Return [X, Y] of the center of cell containing provided text 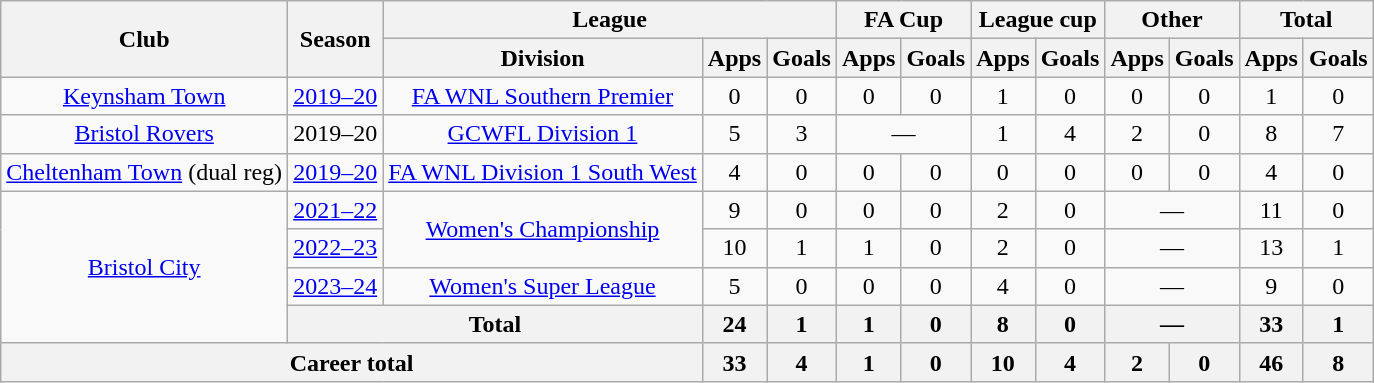
Bristol Rovers [144, 134]
Bristol City [144, 267]
2023–24 [336, 286]
24 [734, 324]
Keynsham Town [144, 96]
13 [1271, 248]
Women's Super League [543, 286]
7 [1338, 134]
11 [1271, 210]
League [610, 20]
Season [336, 39]
Cheltenham Town (dual reg) [144, 172]
2022–23 [336, 248]
FA Cup [903, 20]
Women's Championship [543, 229]
46 [1271, 362]
FA WNL Division 1 South West [543, 172]
Other [1172, 20]
2021–22 [336, 210]
Club [144, 39]
3 [802, 134]
Division [543, 58]
FA WNL Southern Premier [543, 96]
GCWFL Division 1 [543, 134]
League cup [1038, 20]
Career total [352, 362]
